Determine the [X, Y] coordinate at the center of the cell enclosing the given text.  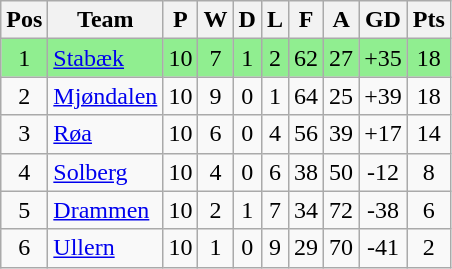
70 [342, 248]
A [342, 20]
GD [384, 20]
Stabæk [106, 58]
72 [342, 210]
25 [342, 96]
27 [342, 58]
62 [306, 58]
Mjøndalen [106, 96]
Røa [106, 134]
-41 [384, 248]
8 [428, 172]
+17 [384, 134]
50 [342, 172]
38 [306, 172]
14 [428, 134]
Team [106, 20]
P [180, 20]
L [274, 20]
Pos [24, 20]
D [247, 20]
W [216, 20]
29 [306, 248]
Drammen [106, 210]
Ullern [106, 248]
-38 [384, 210]
F [306, 20]
34 [306, 210]
5 [24, 210]
56 [306, 134]
+39 [384, 96]
64 [306, 96]
-12 [384, 172]
Pts [428, 20]
39 [342, 134]
Solberg [106, 172]
+35 [384, 58]
3 [24, 134]
